Pinpoint the cell where the given text exists, returning its (x, y) midpoint coordinate. 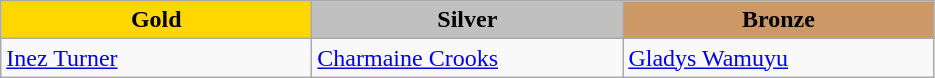
Silver (468, 20)
Charmaine Crooks (468, 58)
Gladys Wamuyu (778, 58)
Gold (156, 20)
Inez Turner (156, 58)
Bronze (778, 20)
